Locate the cell with the specified text and output its [x, y] center coordinate. 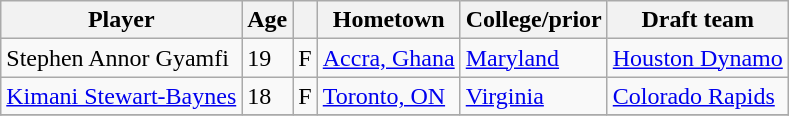
Virginia [534, 96]
Draft team [698, 20]
Player [122, 20]
Hometown [388, 20]
18 [268, 96]
19 [268, 58]
Kimani Stewart-Baynes [122, 96]
Maryland [534, 58]
Toronto, ON [388, 96]
Accra, Ghana [388, 58]
Age [268, 20]
Colorado Rapids [698, 96]
College/prior [534, 20]
Houston Dynamo [698, 58]
Stephen Annor Gyamfi [122, 58]
